Detect which cell encompasses the target text, then output its [X, Y] center coordinate. 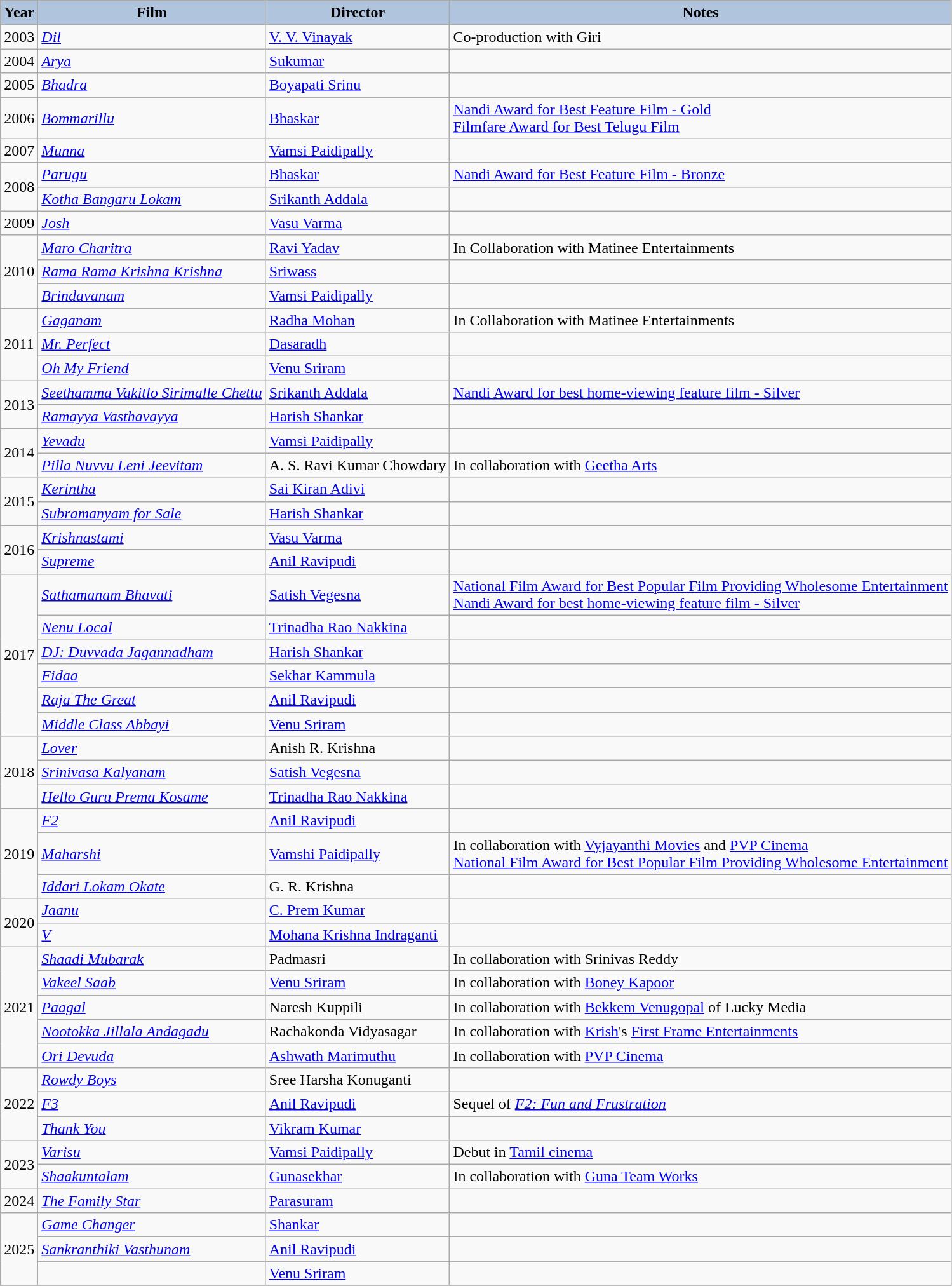
Yevadu [152, 441]
2009 [19, 223]
Sree Harsha Konuganti [358, 1080]
Srinivasa Kalyanam [152, 773]
2021 [19, 1007]
2005 [19, 85]
Anish R. Krishna [358, 748]
Shaadi Mubarak [152, 959]
F2 [152, 821]
Pilla Nuvvu Leni Jeevitam [152, 465]
Parasuram [358, 1201]
In collaboration with Krish's First Frame Entertainments [701, 1031]
Rowdy Boys [152, 1080]
Krishnastami [152, 538]
2007 [19, 151]
2022 [19, 1104]
Hello Guru Prema Kosame [152, 797]
2003 [19, 37]
2011 [19, 344]
Gaganam [152, 320]
DJ: Duvvada Jagannadham [152, 651]
Nootokka Jillala Andagadu [152, 1031]
Bhadra [152, 85]
2013 [19, 405]
Naresh Kuppili [358, 1007]
Mr. Perfect [152, 344]
Ravi Yadav [358, 247]
Rachakonda Vidyasagar [358, 1031]
Dasaradh [358, 344]
2018 [19, 773]
Jaanu [152, 910]
Year [19, 13]
Maro Charitra [152, 247]
Nandi Award for best home-viewing feature film - Silver [701, 393]
Vakeel Saab [152, 983]
Josh [152, 223]
Nenu Local [152, 627]
Parugu [152, 175]
Shaakuntalam [152, 1177]
Fidaa [152, 675]
In collaboration with Bekkem Venugopal of Lucky Media [701, 1007]
Sai Kiran Adivi [358, 489]
2016 [19, 550]
Sankranthiki Vasthunam [152, 1249]
2017 [19, 654]
Nandi Award for Best Feature Film - Gold Filmfare Award for Best Telugu Film [701, 118]
Nandi Award for Best Feature Film - Bronze [701, 175]
2020 [19, 923]
2010 [19, 271]
Kerintha [152, 489]
Iddari Lokam Okate [152, 886]
2008 [19, 187]
Ashwath Marimuthu [358, 1055]
Arya [152, 61]
In collaboration with Guna Team Works [701, 1177]
In collaboration with PVP Cinema [701, 1055]
Sequel of F2: Fun and Frustration [701, 1104]
Sriwass [358, 271]
Ramayya Vasthavayya [152, 417]
F3 [152, 1104]
Lover [152, 748]
2014 [19, 453]
Rama Rama Krishna Krishna [152, 271]
Seethamma Vakitlo Sirimalle Chettu [152, 393]
In collaboration with Srinivas Reddy [701, 959]
2024 [19, 1201]
In collaboration with Boney Kapoor [701, 983]
C. Prem Kumar [358, 910]
Padmasri [358, 959]
Radha Mohan [358, 320]
A. S. Ravi Kumar Chowdary [358, 465]
Co-production with Giri [701, 37]
In collaboration with Vyjayanthi Movies and PVP CinemaNational Film Award for Best Popular Film Providing Wholesome Entertainment [701, 854]
Supreme [152, 562]
Shankar [358, 1225]
V. V. Vinayak [358, 37]
2019 [19, 854]
Ori Devuda [152, 1055]
Raja The Great [152, 700]
Munna [152, 151]
National Film Award for Best Popular Film Providing Wholesome EntertainmentNandi Award for best home-viewing feature film - Silver [701, 595]
V [152, 935]
Vamshi Paidipally [358, 854]
Brindavanam [152, 295]
2004 [19, 61]
Gunasekhar [358, 1177]
Director [358, 13]
Thank You [152, 1128]
G. R. Krishna [358, 886]
Oh My Friend [152, 369]
Notes [701, 13]
Sukumar [358, 61]
2006 [19, 118]
Vikram Kumar [358, 1128]
Game Changer [152, 1225]
Dil [152, 37]
In collaboration with Geetha Arts [701, 465]
Bommarillu [152, 118]
Sathamanam Bhavati [152, 595]
Middle Class Abbayi [152, 724]
Boyapati Srinu [358, 85]
2015 [19, 501]
Paagal [152, 1007]
The Family Star [152, 1201]
Kotha Bangaru Lokam [152, 199]
2023 [19, 1165]
Mohana Krishna Indraganti [358, 935]
Film [152, 13]
Varisu [152, 1153]
Debut in Tamil cinema [701, 1153]
2025 [19, 1249]
Subramanyam for Sale [152, 513]
Maharshi [152, 854]
Sekhar Kammula [358, 675]
